Extract the (x, y) coordinate from the center of the cell holding the provided text.  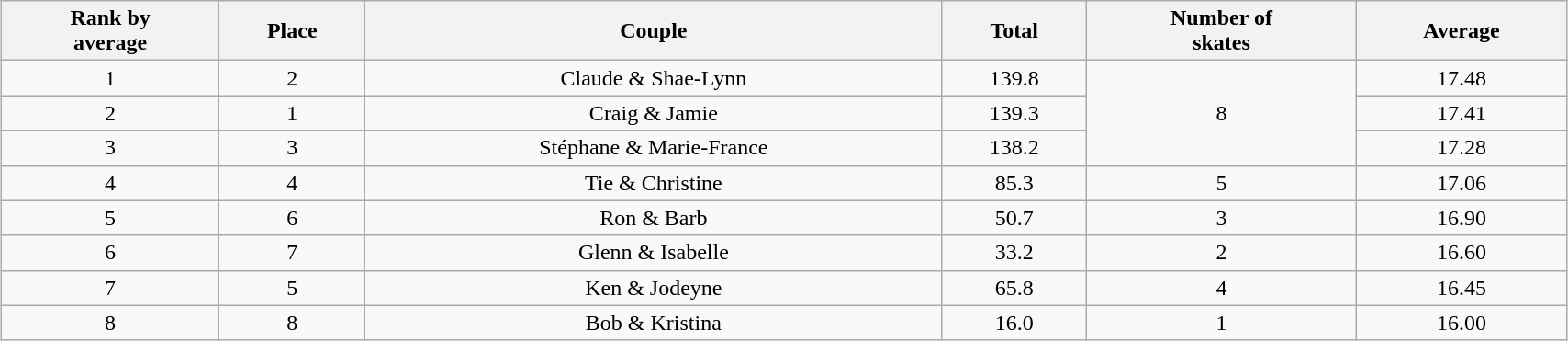
138.2 (1014, 148)
17.41 (1462, 113)
16.00 (1462, 323)
Bob & Kristina (654, 323)
Craig & Jamie (654, 113)
17.28 (1462, 148)
16.0 (1014, 323)
139.8 (1014, 78)
Average (1462, 31)
Glenn & Isabelle (654, 253)
16.60 (1462, 253)
50.7 (1014, 218)
Ken & Jodeyne (654, 288)
Number of skates (1221, 31)
16.90 (1462, 218)
33.2 (1014, 253)
139.3 (1014, 113)
Stéphane & Marie-France (654, 148)
Total (1014, 31)
17.48 (1462, 78)
Claude & Shae-Lynn (654, 78)
65.8 (1014, 288)
Rank by average (110, 31)
Couple (654, 31)
Ron & Barb (654, 218)
Tie & Christine (654, 183)
17.06 (1462, 183)
16.45 (1462, 288)
85.3 (1014, 183)
Place (292, 31)
